Scan for the cell matching the given text and deliver its [x, y] coordinate at center. 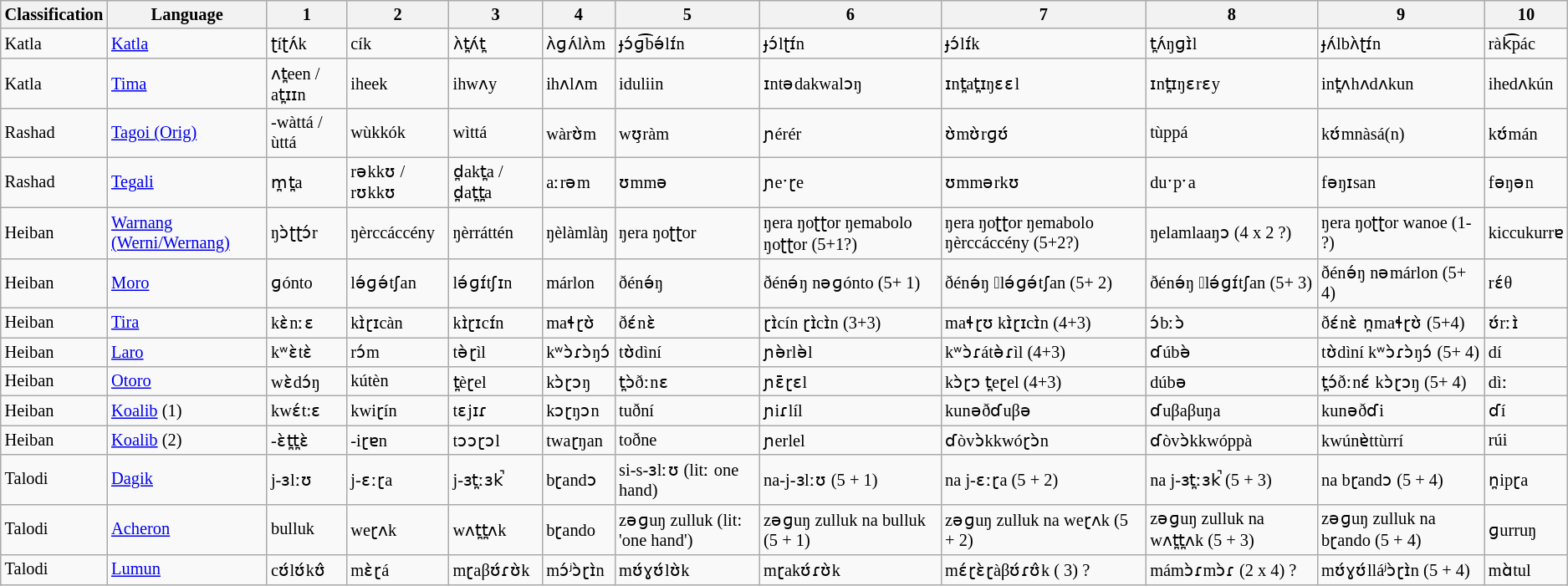
ŋera ŋoʈʈor ŋemabolo ŋèrccáccény (5+2?) [1044, 232]
kútèn [397, 381]
ðénə́ŋ lə́ɡɪ́tʃan (5+ 3) [1231, 283]
zəɡuŋ zulluk na wʌt̪t̪ʌk (5 + 3) [1231, 530]
na j-ɜt̪ːɜk̚ (5 + 3) [1231, 480]
Dagik [187, 480]
ɡurruŋ [1526, 530]
mɽaβʊ́ɾʊ̀k [496, 570]
mɽakʊ́ɾʊ̀k [850, 570]
tùppá [1231, 133]
n̪ipɽa [1526, 480]
tuðní [687, 410]
Acheron [187, 530]
4 [579, 14]
zəɡuŋ zulluk na weɽʌk (5 + 2) [1044, 530]
-ɛ̀t̪t̪ɛ̀ [306, 440]
tʊ̀dìní [687, 351]
ɪnt̪at̪ɪŋɛɛl [1044, 84]
m̪t̪a [306, 182]
kɛ̀nːɛ [306, 323]
ɗòvɔ̀kkwóɽɔ̀n [1044, 440]
ðɛ́nɛ̀ n̪maɬɽʊ̀ (5+4) [1401, 323]
weɽʌk [397, 530]
1 [306, 14]
ɟɔ́lɪ́k [1044, 43]
ràk͡pác [1526, 43]
ɲeˑɽe [850, 182]
ŋera ŋoʈʈor wanoe (1- ?) [1401, 232]
ɲɛ̄ɽɛl [850, 381]
t̪ɔ́ðːnɛ́ kɔ̀ɽɔŋ (5+ 4) [1401, 381]
maɬɽʊ̀ [579, 323]
wìttá [496, 133]
8 [1231, 14]
mɔ́ʲɔ̀ɽɪ̀n [579, 570]
iheek [397, 84]
tɔɔɽɔl [496, 440]
mʊ́ɣʊ́lʊ̀k [687, 570]
Tima [187, 84]
ŋèrráttén [496, 232]
twaɽŋan [579, 440]
bulluk [306, 530]
ŋèrccáccény [397, 232]
wùkkók [397, 133]
2 [397, 14]
ʌ̀ɡʌ́lʌ̀m [579, 43]
tə̀ɽìl [496, 351]
kiccukurrɐ [1526, 232]
kɔ̀ɽɔŋ [579, 381]
ɪnt̪ɪŋɛrɛy [1231, 84]
Language [187, 14]
Lumun [187, 570]
int̪ʌhʌdʌkun [1401, 84]
j-ɛːɽa [397, 480]
Moro [187, 283]
wʌt̪t̪ʌk [496, 530]
fəŋɪsan [1401, 182]
wàrʊ̀m [579, 133]
mámɔ̀ɾmɔ̀ɾ (2 x 4) ? [1231, 570]
ɟɔ́lʈɪ́n [850, 43]
Koalib (1) [187, 410]
kwiɽín [397, 410]
ihedʌkún [1526, 84]
ɡónto [306, 283]
rɛ́θ [1526, 283]
mɑ̀tul [1526, 570]
kʷɔ̀ɾɔ̀ŋɔ́ [579, 351]
ðénə́ŋ [687, 283]
t̪ʌ́ŋɡɪ̀l [1231, 43]
ŋera ŋoʈʈor ŋemabolo ŋoʈʈor (5+1?) [850, 232]
kʊ́mnàsá(n) [1401, 133]
7 [1044, 14]
Classification [54, 14]
ʊ́rːɪ̀ [1526, 323]
bɽando [579, 530]
5 [687, 14]
cʊ́lʊ́kʊ̂ [306, 570]
mʊ́ɣʊ́lláʲɔ̀ɽɪ̀n (5 + 4) [1401, 570]
t̪èɽel [496, 381]
10 [1526, 14]
toðne [687, 440]
iduliin [687, 84]
Tegali [187, 182]
ðénə́ŋ nəɡónto (5+ 1) [850, 283]
na bɽandɔ (5 + 4) [1401, 480]
wɛ̀dɔ́ŋ [306, 381]
kunəðɗi [1401, 410]
kwúnɐ̀ttùrrí [1401, 440]
bɽandɔ [579, 480]
na-j-ɜlːʊ (5 + 1) [850, 480]
ɗuβaβuŋa [1231, 410]
ɽɪ̀cín ɽɪ̀cɪ̀n (3+3) [850, 323]
ɔ́bːɔ̀ [1231, 323]
Tira [187, 323]
ʈíʈʌ́k [306, 43]
zəɡuŋ zulluk na bulluk (5 + 1) [850, 530]
j-ɜt̪ːɜk̚ [496, 480]
lə́ɡə́tʃan [397, 283]
ʊmmərkʊ [1044, 182]
ðénə́ŋ lə́ɡə́tʃan (5+ 2) [1044, 283]
ɗòvɔ̀kkwóppà [1231, 440]
Otoro [187, 381]
j-ɜlːʊ [306, 480]
ʊmmə [687, 182]
kwɛ́t:ɛ [306, 410]
ðɛ́nɛ̀ [687, 323]
ɟʌ́lbʌ̀ʈɪ́n [1401, 43]
kʊ́mán [1526, 133]
rɔ́m [397, 351]
fəŋən [1526, 182]
kʷɛ̀tɛ̀ [306, 351]
dúbə [1231, 381]
ɗúbə̀ [1231, 351]
ŋèlàmlàŋ [579, 232]
kɔ̀ɽɔ t̪eɽel (4+3) [1044, 381]
aːrəm [579, 182]
mɛ́ɽɛ̀ɽàβʊ́ɾʊ̂k ( 3) ? [1044, 570]
wʊ̧ràm [687, 133]
d̪akt̪a / d̪at̪t̪a [496, 182]
-wàttá / ùttá [306, 133]
tʊ̀dìní kʷɔ̀ɾɔ̀ŋɔ́ (5+ 4) [1401, 351]
ɟɔ́ɡ͡bə́lɪ́n [687, 43]
kʷɔ̀ɾátə̀ɾìl (4+3) [1044, 351]
ɲerlel [850, 440]
3 [496, 14]
rúi [1526, 440]
kɪ̀ɽɪcàn [397, 323]
ðénə́ŋ nəmárlon (5+ 4) [1401, 283]
ŋera ŋoʈʈor [687, 232]
zəɡuŋ zulluk (lit: 'one hand') [687, 530]
kɪ̀ɽɪcɪ́n [496, 323]
Laro [187, 351]
zəɡuŋ zulluk na bɽando (5 + 4) [1401, 530]
Tagoi (Orig) [187, 133]
si-s-ɜlːʊ (litː one hand) [687, 480]
9 [1401, 14]
ʊ̀mʊ̀rɡʊ́ [1044, 133]
6 [850, 14]
Koalib (2) [187, 440]
dí [1526, 351]
mɛ̀ɽá [397, 570]
márlon [579, 283]
ɲə̀rlə̀l [850, 351]
ihwʌy [496, 84]
ɲérér [850, 133]
tɛjɪɾ [496, 410]
ɲiɾlíl [850, 410]
Warnang (Werni/Wernang) [187, 232]
t̪ɔ̀ðːnɛ [687, 381]
rəkkʊ / rʊkkʊ [397, 182]
lə́ɡɪ́tʃɪn [496, 283]
kɔɽŋɔn [579, 410]
ihʌlʌm [579, 84]
ɗí [1526, 410]
ʌ̀t̪ʌ́t̪ [496, 43]
na j-ɛːɽa (5 + 2) [1044, 480]
dìː [1526, 381]
ʌt̪een / at̪ɪɪn [306, 84]
ŋelamlaaŋɔ (4 x 2 ?) [1231, 232]
ɪntədakwalɔŋ [850, 84]
-iɽɐn [397, 440]
kunəðɗuβə [1044, 410]
duˑpˑa [1231, 182]
maɬɽʊ kɪ̀ɽɪcɪ̀n (4+3) [1044, 323]
cík [397, 43]
ŋɔ̀ʈʈɔ́r [306, 232]
